Scan for the cell matching the given text and deliver its (X, Y) coordinate at center. 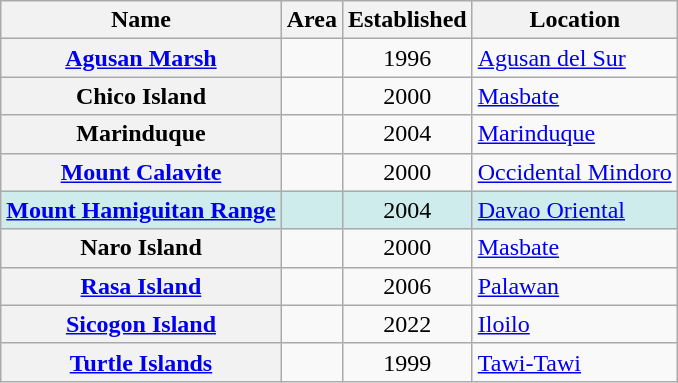
Location (574, 20)
Rasa Island (141, 286)
Agusan del Sur (574, 58)
Agusan Marsh (141, 58)
2022 (407, 324)
Iloilo (574, 324)
Palawan (574, 286)
Tawi-Tawi (574, 362)
1996 (407, 58)
Sicogon Island (141, 324)
1999 (407, 362)
2006 (407, 286)
Mount Calavite (141, 172)
Mount Hamiguitan Range (141, 210)
Chico Island (141, 96)
Name (141, 20)
Naro Island (141, 248)
Established (407, 20)
Turtle Islands (141, 362)
Occidental Mindoro (574, 172)
Davao Oriental (574, 210)
Area (312, 20)
